Scan for the cell matching the given text and deliver its (x, y) coordinate at center. 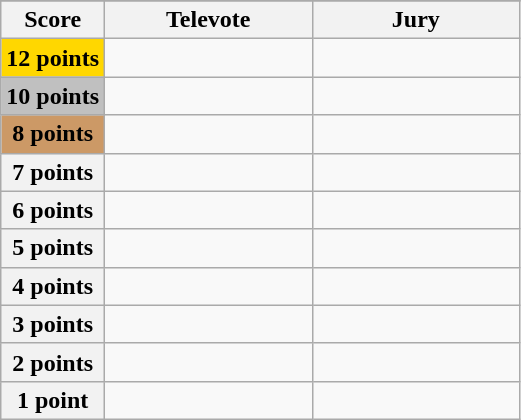
8 points (53, 134)
5 points (53, 248)
2 points (53, 362)
Score (53, 20)
12 points (53, 58)
7 points (53, 172)
4 points (53, 286)
Jury (416, 20)
Televote (209, 20)
6 points (53, 210)
10 points (53, 96)
1 point (53, 400)
3 points (53, 324)
